Return (X, Y) of the center of cell containing provided text 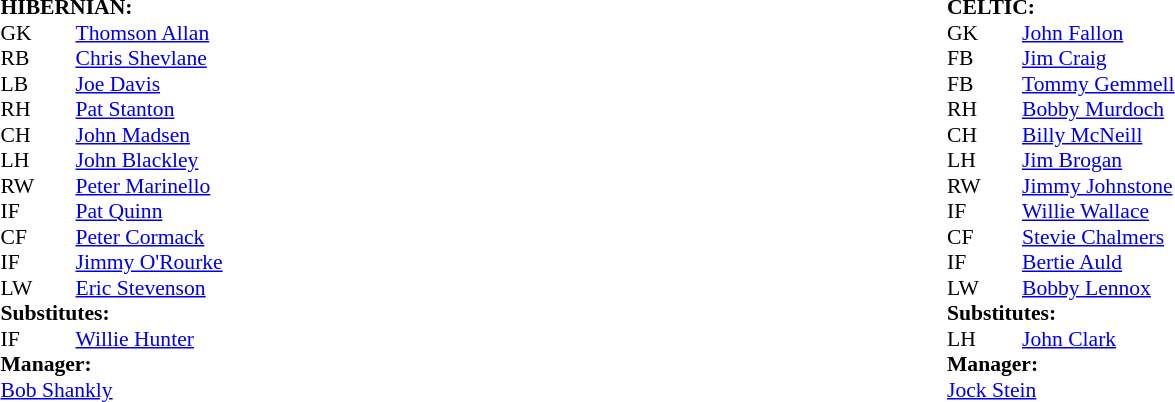
Jim Craig (1098, 59)
Peter Marinello (150, 186)
Pat Quinn (150, 211)
John Clark (1098, 339)
John Blackley (150, 161)
John Madsen (150, 135)
Bobby Murdoch (1098, 109)
Eric Stevenson (150, 288)
Chris Shevlane (150, 59)
Billy McNeill (1098, 135)
Jimmy Johnstone (1098, 186)
Thomson Allan (150, 33)
Jim Brogan (1098, 161)
Pat Stanton (150, 109)
RB (19, 59)
Tommy Gemmell (1098, 84)
Joe Davis (150, 84)
Peter Cormack (150, 237)
Jimmy O'Rourke (150, 263)
Willie Hunter (150, 339)
Stevie Chalmers (1098, 237)
John Fallon (1098, 33)
Willie Wallace (1098, 211)
Bobby Lennox (1098, 288)
Bertie Auld (1098, 263)
LB (19, 84)
